Provide the [x, y] coordinate of the cell's center where the given text is located.  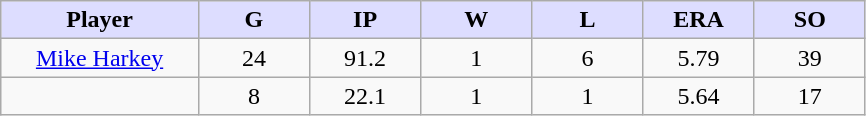
IP [366, 20]
8 [254, 96]
39 [810, 58]
6 [588, 58]
W [476, 20]
24 [254, 58]
SO [810, 20]
ERA [698, 20]
Mike Harkey [100, 58]
17 [810, 96]
Player [100, 20]
G [254, 20]
91.2 [366, 58]
5.79 [698, 58]
22.1 [366, 96]
L [588, 20]
5.64 [698, 96]
